For the text-containing cell, return its midpoint in (x, y) coordinate format. 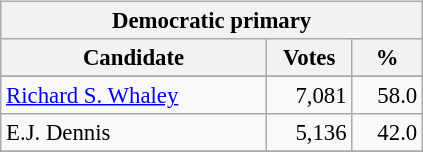
42.0 (388, 133)
7,081 (309, 96)
% (388, 58)
58.0 (388, 96)
Richard S. Whaley (134, 96)
Democratic primary (212, 21)
Votes (309, 58)
Candidate (134, 58)
5,136 (309, 133)
E.J. Dennis (134, 133)
